For the text-containing cell, return its midpoint in (X, Y) coordinate format. 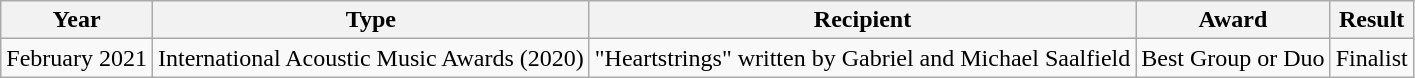
Finalist (1372, 58)
February 2021 (77, 58)
"Heartstrings" written by Gabriel and Michael Saalfield (862, 58)
International Acoustic Music Awards (2020) (370, 58)
Recipient (862, 20)
Award (1233, 20)
Result (1372, 20)
Year (77, 20)
Best Group or Duo (1233, 58)
Type (370, 20)
